For the text-containing cell, return its midpoint in [x, y] coordinate format. 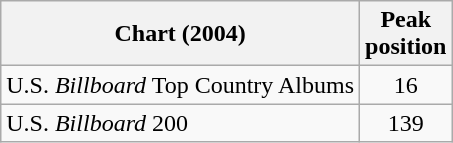
U.S. Billboard Top Country Albums [180, 85]
U.S. Billboard 200 [180, 123]
139 [406, 123]
Chart (2004) [180, 34]
16 [406, 85]
Peakposition [406, 34]
